Determine the [x, y] coordinate at the center of the cell enclosing the given text.  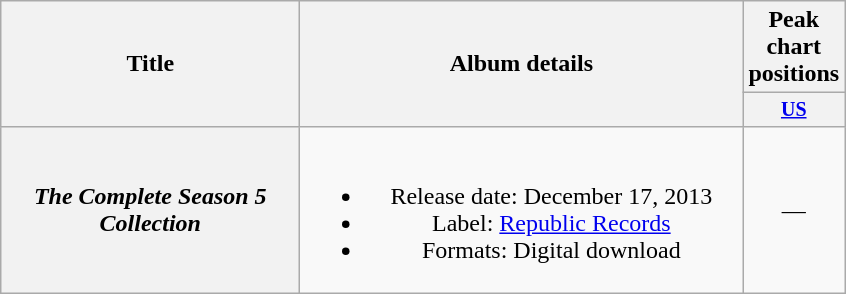
Title [150, 64]
The Complete Season 5 Collection [150, 210]
Release date: December 17, 2013Label: Republic RecordsFormats: Digital download [522, 210]
Album details [522, 64]
Peak chartpositions [794, 47]
— [794, 210]
US [794, 110]
